Scan for the cell matching the given text and deliver its [X, Y] coordinate at center. 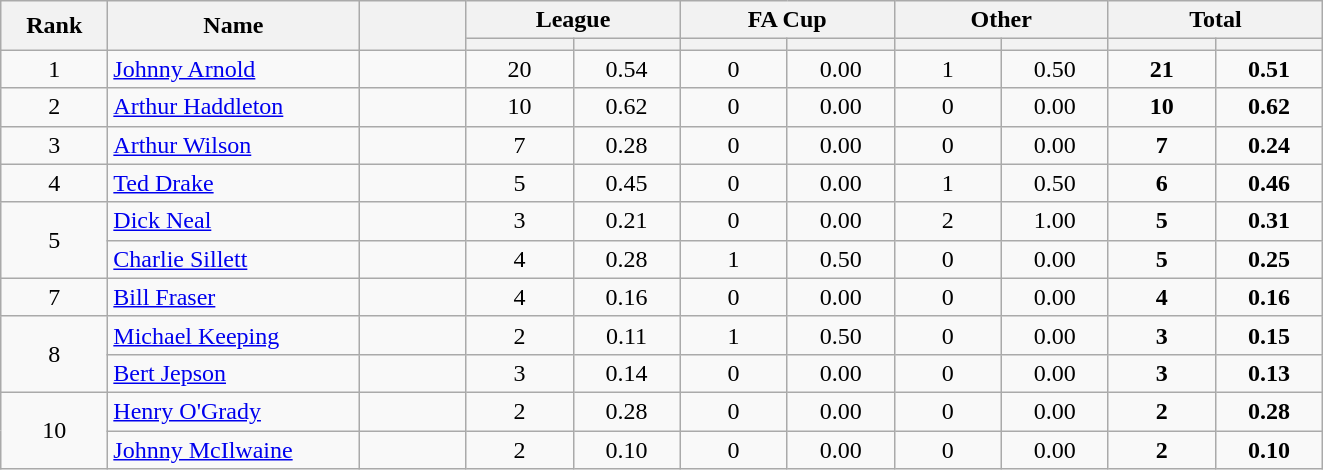
0.46 [1268, 183]
Bert Jepson [234, 373]
Name [234, 26]
6 [1162, 183]
0.13 [1268, 373]
21 [1162, 69]
8 [54, 354]
0.11 [626, 335]
Charlie Sillett [234, 259]
Henry O'Grady [234, 411]
League [573, 20]
0.14 [626, 373]
0.15 [1268, 335]
Total [1215, 20]
0.31 [1268, 221]
0.54 [626, 69]
Michael Keeping [234, 335]
0.24 [1268, 145]
0.21 [626, 221]
Dick Neal [234, 221]
20 [520, 69]
0.51 [1268, 69]
FA Cup [787, 20]
Arthur Haddleton [234, 107]
0.45 [626, 183]
1.00 [1054, 221]
Ted Drake [234, 183]
Bill Fraser [234, 297]
Other [1001, 20]
Rank [54, 26]
0.25 [1268, 259]
Johnny Arnold [234, 69]
Johnny McIlwaine [234, 449]
Arthur Wilson [234, 145]
